Search for the cell housing the specified text and yield its (X, Y) center coordinate. 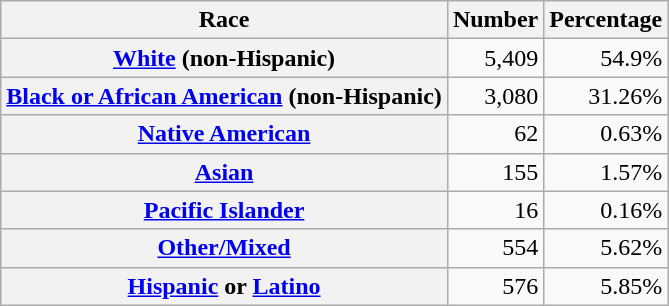
0.63% (606, 134)
54.9% (606, 58)
Pacific Islander (224, 210)
576 (495, 286)
1.57% (606, 172)
554 (495, 248)
Hispanic or Latino (224, 286)
3,080 (495, 96)
White (non-Hispanic) (224, 58)
0.16% (606, 210)
5,409 (495, 58)
Black or African American (non-Hispanic) (224, 96)
Number (495, 20)
5.85% (606, 286)
5.62% (606, 248)
Percentage (606, 20)
16 (495, 210)
62 (495, 134)
Other/Mixed (224, 248)
155 (495, 172)
Native American (224, 134)
31.26% (606, 96)
Asian (224, 172)
Race (224, 20)
